Search for the cell housing the specified text and yield its (x, y) center coordinate. 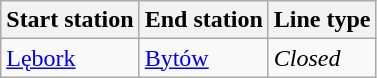
Bytów (204, 58)
Closed (322, 58)
Start station (70, 20)
End station (204, 20)
Lębork (70, 58)
Line type (322, 20)
